Identify which cell holds the provided text, then report its [X, Y] central coordinate. 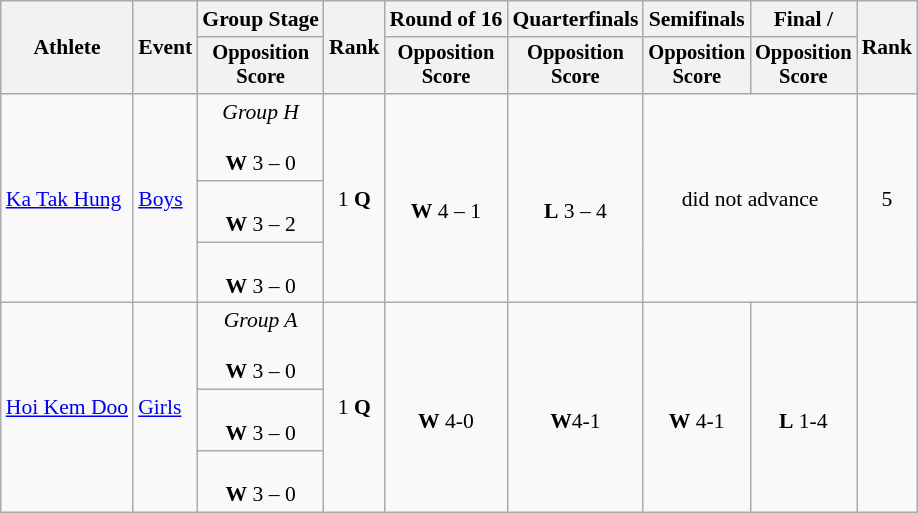
Semifinals [696, 19]
W 3 – 2 [260, 212]
Event [165, 48]
W 4-0 [446, 408]
Athlete [67, 48]
Boys [165, 198]
Group HW 3 – 0 [260, 138]
L 1-4 [804, 408]
5 [888, 198]
L 3 – 4 [575, 198]
Ka Tak Hung [67, 198]
W 4 – 1 [446, 198]
did not advance [750, 198]
Group Stage [260, 19]
Round of 16 [446, 19]
W 4-1 [696, 408]
Girls [165, 408]
Quarterfinals [575, 19]
Group AW 3 – 0 [260, 346]
Final / [804, 19]
Hoi Kem Doo [67, 408]
W4-1 [575, 408]
